Pinpoint the cell where the given text exists, returning its (X, Y) midpoint coordinate. 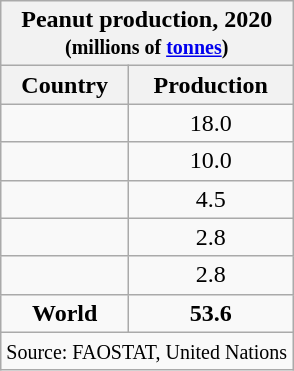
Peanut production, 2020(millions of tonnes) (147, 34)
World (65, 313)
18.0 (211, 123)
Country (65, 85)
4.5 (211, 199)
Production (211, 85)
53.6 (211, 313)
Source: FAOSTAT, United Nations (147, 351)
10.0 (211, 161)
